Capture the cell that displays the provided text and extract its (X, Y) central coordinate. 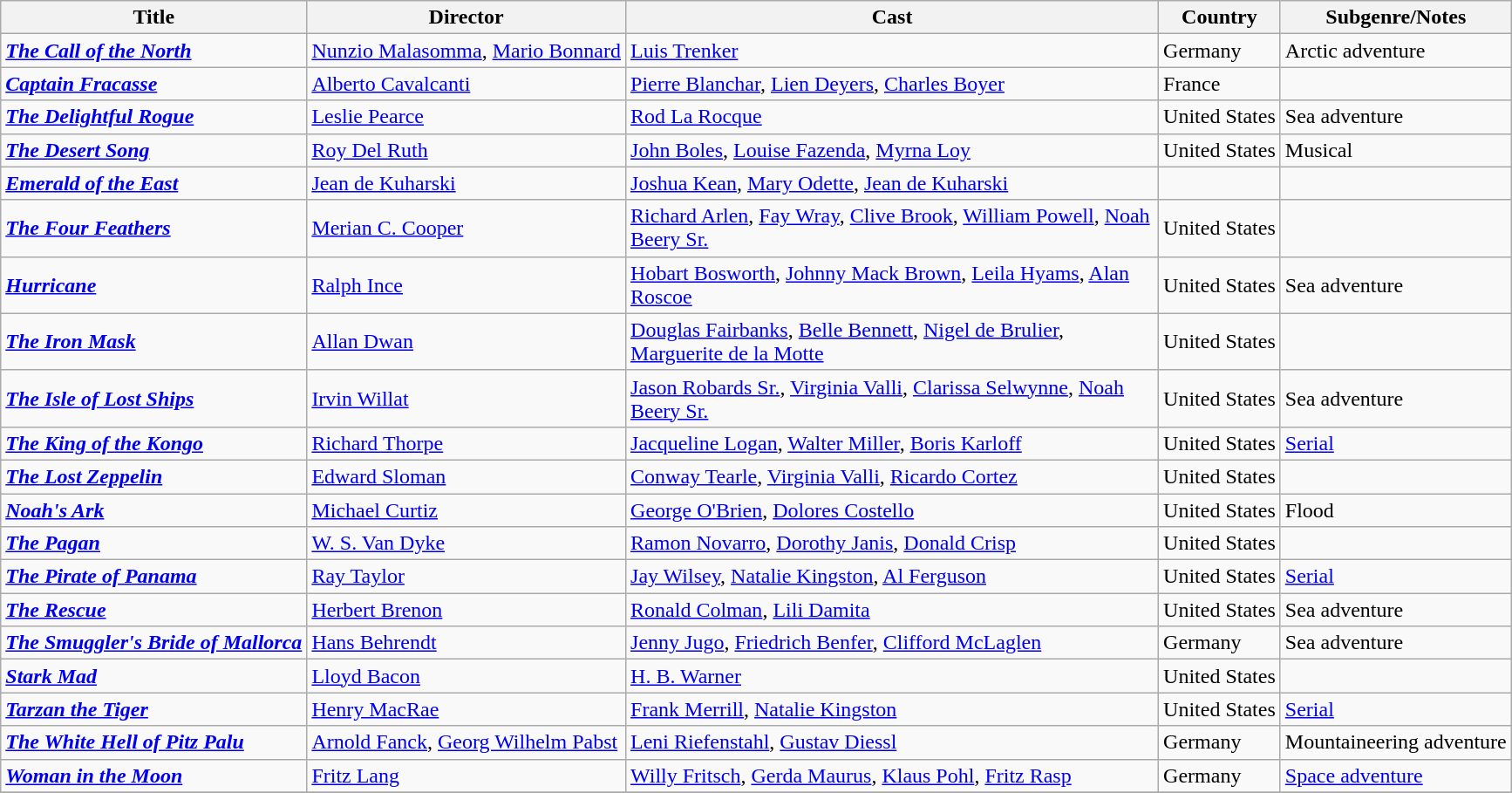
The Iron Mask (153, 342)
Luis Trenker (893, 51)
The Pagan (153, 543)
Pierre Blanchar, Lien Deyers, Charles Boyer (893, 84)
The Four Feathers (153, 229)
Subgenre/Notes (1395, 17)
Country (1220, 17)
The Delightful Rogue (153, 117)
Jenny Jugo, Friedrich Benfer, Clifford McLaglen (893, 643)
The Rescue (153, 610)
Hobart Bosworth, Johnny Mack Brown, Leila Hyams, Alan Roscoe (893, 284)
Ray Taylor (467, 577)
George O'Brien, Dolores Costello (893, 510)
The Desert Song (153, 150)
Noah's Ark (153, 510)
Tarzan the Tiger (153, 709)
The White Hell of Pitz Palu (153, 742)
John Boles, Louise Fazenda, Myrna Loy (893, 150)
The Isle of Lost Ships (153, 398)
Captain Fracasse (153, 84)
Emerald of the East (153, 183)
Michael Curtiz (467, 510)
Director (467, 17)
Cast (893, 17)
Jacqueline Logan, Walter Miller, Boris Karloff (893, 443)
Title (153, 17)
Frank Merrill, Natalie Kingston (893, 709)
Arnold Fanck, Georg Wilhelm Pabst (467, 742)
France (1220, 84)
Roy Del Ruth (467, 150)
Richard Thorpe (467, 443)
Hurricane (153, 284)
Mountaineering adventure (1395, 742)
Leslie Pearce (467, 117)
Jason Robards Sr., Virginia Valli, Clarissa Selwynne, Noah Beery Sr. (893, 398)
Jean de Kuharski (467, 183)
Ralph Ince (467, 284)
Space adventure (1395, 776)
The Call of the North (153, 51)
Rod La Rocque (893, 117)
The Pirate of Panama (153, 577)
H. B. Warner (893, 676)
Stark Mad (153, 676)
Edward Sloman (467, 476)
Merian C. Cooper (467, 229)
Nunzio Malasomma, Mario Bonnard (467, 51)
Richard Arlen, Fay Wray, Clive Brook, William Powell, Noah Beery Sr. (893, 229)
Leni Riefenstahl, Gustav Diessl (893, 742)
Lloyd Bacon (467, 676)
The Smuggler's Bride of Mallorca (153, 643)
Fritz Lang (467, 776)
Alberto Cavalcanti (467, 84)
Jay Wilsey, Natalie Kingston, Al Ferguson (893, 577)
Allan Dwan (467, 342)
Woman in the Moon (153, 776)
The King of the Kongo (153, 443)
Willy Fritsch, Gerda Maurus, Klaus Pohl, Fritz Rasp (893, 776)
Flood (1395, 510)
Ramon Novarro, Dorothy Janis, Donald Crisp (893, 543)
Joshua Kean, Mary Odette, Jean de Kuharski (893, 183)
Hans Behrendt (467, 643)
Arctic adventure (1395, 51)
W. S. Van Dyke (467, 543)
Henry MacRae (467, 709)
Conway Tearle, Virginia Valli, Ricardo Cortez (893, 476)
Herbert Brenon (467, 610)
Irvin Willat (467, 398)
The Lost Zeppelin (153, 476)
Musical (1395, 150)
Douglas Fairbanks, Belle Bennett, Nigel de Brulier, Marguerite de la Motte (893, 342)
Ronald Colman, Lili Damita (893, 610)
